Search for the cell housing the specified text and yield its (x, y) center coordinate. 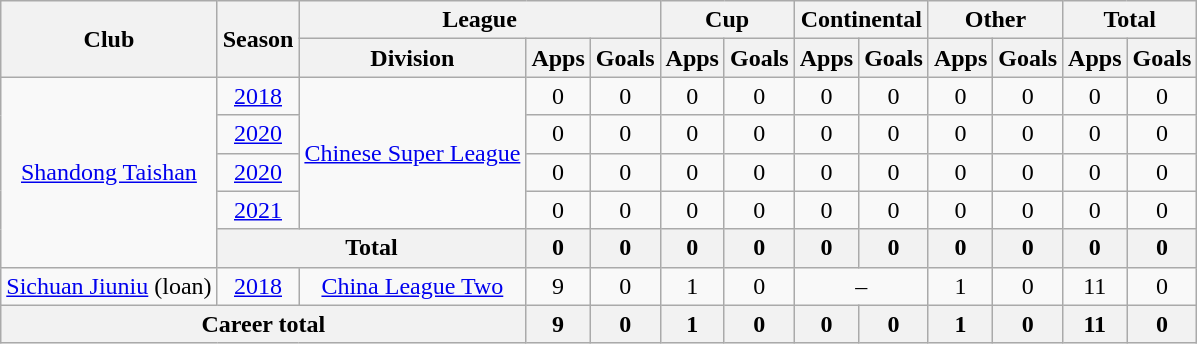
Club (109, 39)
Chinese Super League (412, 153)
Cup (727, 20)
2021 (258, 210)
Continental (861, 20)
Shandong Taishan (109, 172)
China League Two (412, 286)
Career total (264, 324)
– (861, 286)
Division (412, 58)
Season (258, 39)
League (480, 20)
Sichuan Jiuniu (loan) (109, 286)
Other (995, 20)
